Extract the [X, Y] coordinate from the center of the cell holding the provided text.  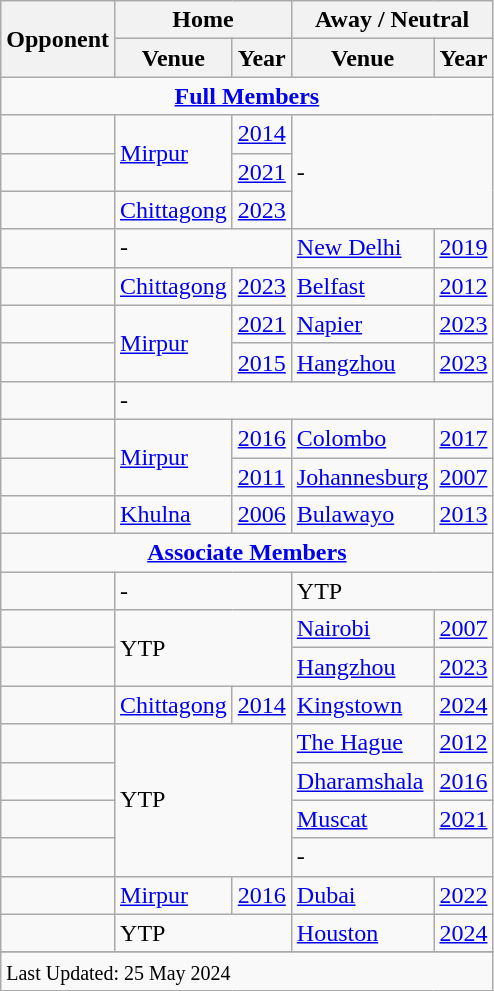
Associate Members [247, 553]
2011 [262, 477]
Khulna [174, 515]
2017 [464, 438]
Belfast [362, 286]
Last Updated: 25 May 2024 [247, 971]
Dubai [362, 895]
Nairobi [362, 629]
Full Members [247, 96]
Muscat [362, 819]
Kingstown [362, 705]
Houston [362, 933]
2022 [464, 895]
Dharamshala [362, 781]
Colombo [362, 438]
2006 [262, 515]
Away / Neutral [392, 20]
2015 [262, 362]
New Delhi [362, 248]
Opponent [58, 39]
2013 [464, 515]
2019 [464, 248]
Johannesburg [362, 477]
Napier [362, 324]
Home [204, 20]
Bulawayo [362, 515]
The Hague [362, 743]
